Locate the cell with the specified text and output its [x, y] center coordinate. 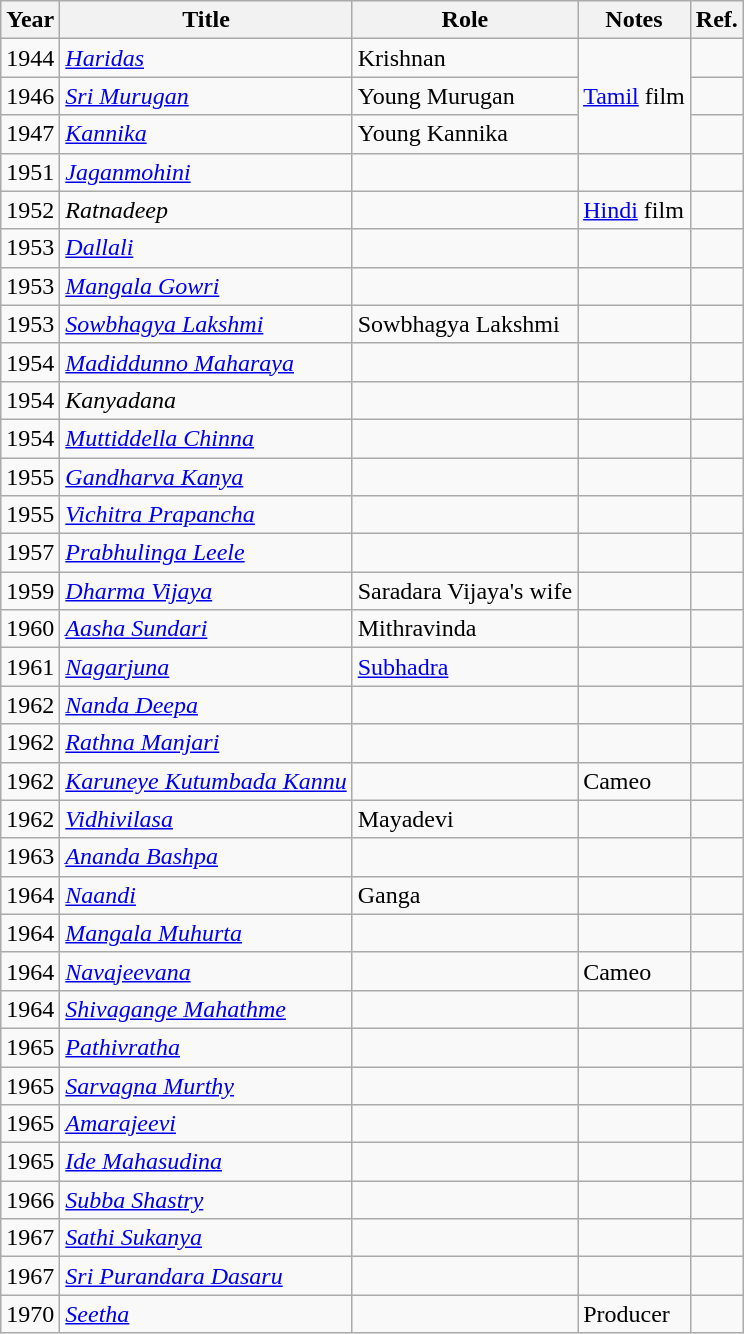
Ref. [716, 20]
Kanyadana [206, 400]
Role [464, 20]
1966 [30, 1200]
Young Murugan [464, 96]
Dallali [206, 248]
Vidhivilasa [206, 819]
Muttiddella Chinna [206, 438]
Year [30, 20]
Haridas [206, 58]
Kannika [206, 134]
Aasha Sundari [206, 629]
Sathi Sukanya [206, 1238]
Notes [634, 20]
Ananda Bashpa [206, 857]
Rathna Manjari [206, 743]
Ide Mahasudina [206, 1162]
Sarvagna Murthy [206, 1085]
Ganga [464, 895]
Karuneye Kutumbada Kannu [206, 781]
Mayadevi [464, 819]
Navajeevana [206, 971]
1961 [30, 667]
Title [206, 20]
Subhadra [464, 667]
Sri Murugan [206, 96]
Madiddunno Maharaya [206, 362]
Naandi [206, 895]
Gandharva Kanya [206, 477]
Prabhulinga Leele [206, 553]
1951 [30, 172]
Nagarjuna [206, 667]
Shivagange Mahathme [206, 1009]
1946 [30, 96]
Ratnadeep [206, 210]
Saradara Vijaya's wife [464, 591]
Nanda Deepa [206, 705]
1957 [30, 553]
1952 [30, 210]
Tamil film [634, 96]
Sri Purandara Dasaru [206, 1276]
Hindi film [634, 210]
1944 [30, 58]
1959 [30, 591]
Krishnan [464, 58]
Jaganmohini [206, 172]
Seetha [206, 1314]
Pathivratha [206, 1047]
Mangala Gowri [206, 286]
1970 [30, 1314]
1963 [30, 857]
1947 [30, 134]
Subba Shastry [206, 1200]
Vichitra Prapancha [206, 515]
Young Kannika [464, 134]
Mithravinda [464, 629]
1960 [30, 629]
Amarajeevi [206, 1124]
Dharma Vijaya [206, 591]
Mangala Muhurta [206, 933]
Producer [634, 1314]
